Search for the cell housing the specified text and yield its [X, Y] center coordinate. 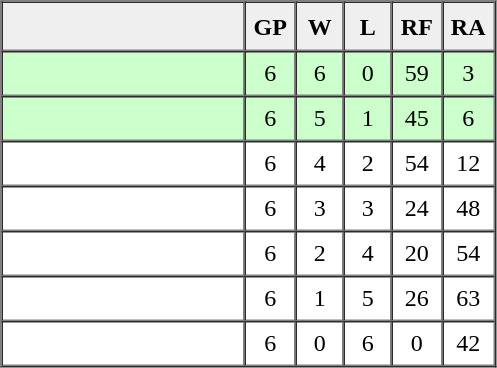
12 [468, 164]
L [368, 27]
20 [417, 254]
63 [468, 298]
24 [417, 208]
45 [417, 118]
59 [417, 74]
RF [417, 27]
48 [468, 208]
42 [468, 344]
W [320, 27]
GP [270, 27]
RA [468, 27]
26 [417, 298]
